Identify which cell holds the provided text, then report its [x, y] central coordinate. 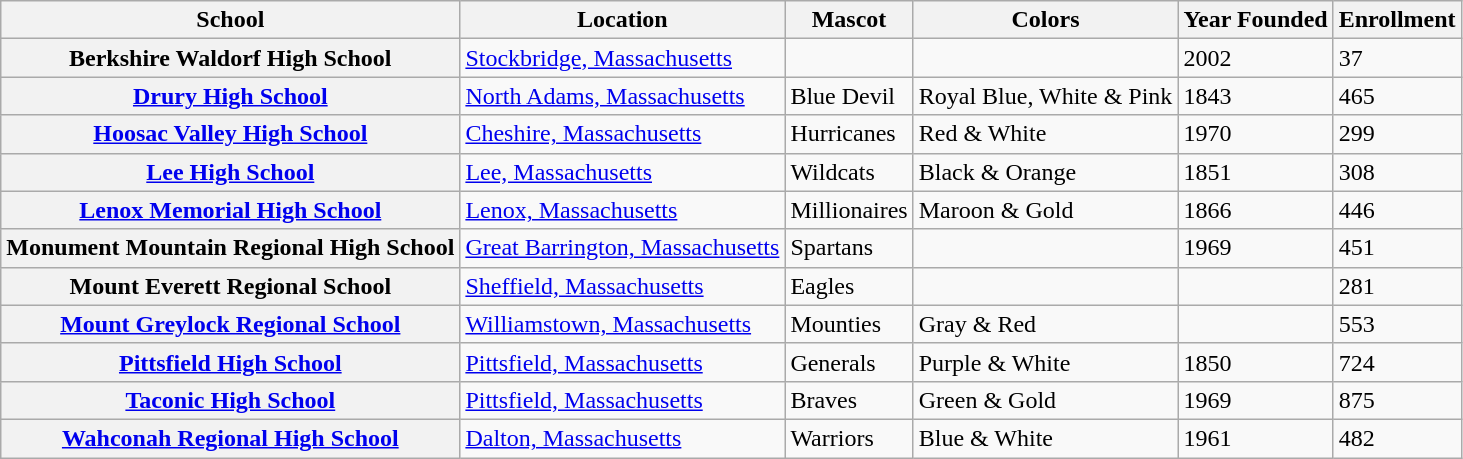
1851 [1256, 172]
Mascot [849, 20]
446 [1397, 210]
1843 [1256, 96]
Colors [1046, 20]
Berkshire Waldorf High School [230, 58]
Great Barrington, Massachusetts [622, 248]
Taconic High School [230, 400]
482 [1397, 438]
Braves [849, 400]
Dalton, Massachusetts [622, 438]
1961 [1256, 438]
Mount Everett Regional School [230, 286]
724 [1397, 362]
Location [622, 20]
Stockbridge, Massachusetts [622, 58]
Wahconah Regional High School [230, 438]
1850 [1256, 362]
Warriors [849, 438]
875 [1397, 400]
1970 [1256, 134]
Lenox, Massachusetts [622, 210]
Eagles [849, 286]
Cheshire, Massachusetts [622, 134]
Lenox Memorial High School [230, 210]
1866 [1256, 210]
Green & Gold [1046, 400]
Hurricanes [849, 134]
2002 [1256, 58]
Sheffield, Massachusetts [622, 286]
Blue Devil [849, 96]
Spartans [849, 248]
Mounties [849, 324]
Gray & Red [1046, 324]
School [230, 20]
465 [1397, 96]
Wildcats [849, 172]
Year Founded [1256, 20]
37 [1397, 58]
Monument Mountain Regional High School [230, 248]
North Adams, Massachusetts [622, 96]
Maroon & Gold [1046, 210]
299 [1397, 134]
Purple & White [1046, 362]
Generals [849, 362]
Millionaires [849, 210]
Mount Greylock Regional School [230, 324]
553 [1397, 324]
Royal Blue, White & Pink [1046, 96]
308 [1397, 172]
Drury High School [230, 96]
Enrollment [1397, 20]
Red & White [1046, 134]
Hoosac Valley High School [230, 134]
451 [1397, 248]
281 [1397, 286]
Lee High School [230, 172]
Black & Orange [1046, 172]
Lee, Massachusetts [622, 172]
Pittsfield High School [230, 362]
Blue & White [1046, 438]
Williamstown, Massachusetts [622, 324]
